Find where the given text appears and provide that cell's center as (x, y) coordinate. 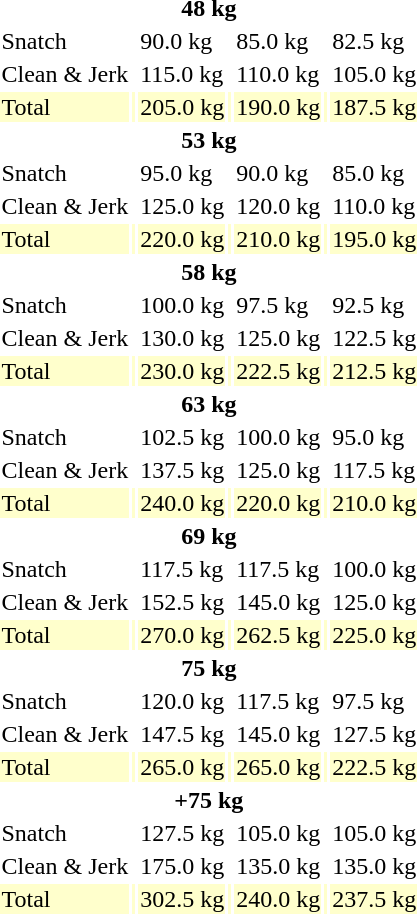
110.0 kg (278, 74)
190.0 kg (278, 107)
130.0 kg (182, 338)
137.5 kg (182, 470)
105.0 kg (278, 833)
302.5 kg (182, 899)
262.5 kg (278, 635)
102.5 kg (182, 437)
222.5 kg (278, 371)
210.0 kg (278, 239)
85.0 kg (278, 41)
115.0 kg (182, 74)
97.5 kg (278, 305)
135.0 kg (278, 866)
175.0 kg (182, 866)
270.0 kg (182, 635)
95.0 kg (182, 173)
230.0 kg (182, 371)
205.0 kg (182, 107)
152.5 kg (182, 602)
147.5 kg (182, 734)
127.5 kg (182, 833)
